Search for the cell housing the specified text and yield its (x, y) center coordinate. 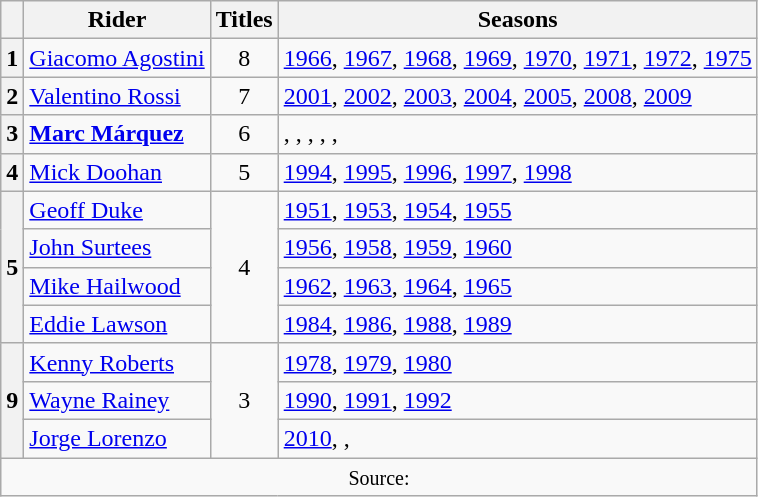
8 (244, 58)
Valentino Rossi (117, 96)
Seasons (518, 20)
John Surtees (117, 248)
Marc Márquez (117, 134)
1951, 1953, 1954, 1955 (518, 210)
2010, , (518, 438)
Giacomo Agostini (117, 58)
1984, 1986, 1988, 1989 (518, 324)
1956, 1958, 1959, 1960 (518, 248)
Rider (117, 20)
1966, 1967, 1968, 1969, 1970, 1971, 1972, 1975 (518, 58)
6 (244, 134)
2001, 2002, 2003, 2004, 2005, 2008, 2009 (518, 96)
Source: (379, 477)
9 (12, 400)
Kenny Roberts (117, 362)
Titles (244, 20)
Mick Doohan (117, 172)
1994, 1995, 1996, 1997, 1998 (518, 172)
1978, 1979, 1980 (518, 362)
1990, 1991, 1992 (518, 400)
Geoff Duke (117, 210)
Jorge Lorenzo (117, 438)
Mike Hailwood (117, 286)
1962, 1963, 1964, 1965 (518, 286)
7 (244, 96)
Wayne Rainey (117, 400)
Eddie Lawson (117, 324)
, , , , , (518, 134)
1 (12, 58)
2 (12, 96)
